Search for the cell housing the specified text and yield its (x, y) center coordinate. 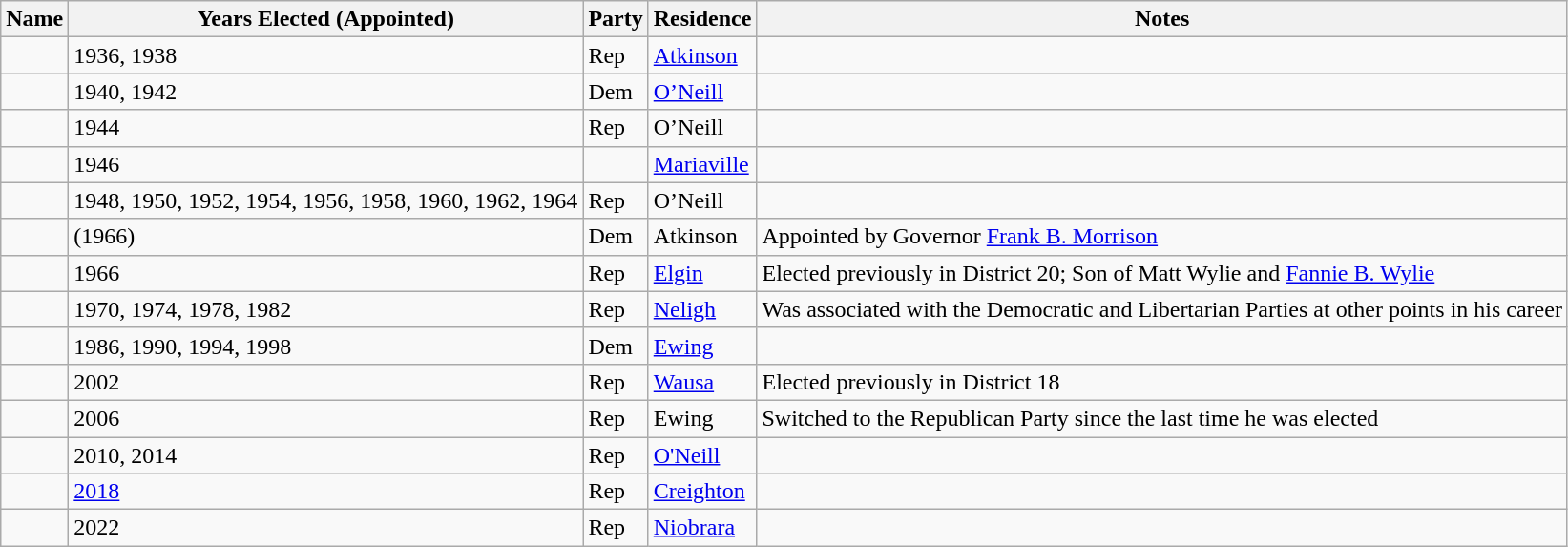
Niobrara (702, 528)
2006 (326, 418)
Name (34, 19)
1936, 1938 (326, 55)
Switched to the Republican Party since the last time he was elected (1162, 418)
1970, 1974, 1978, 1982 (326, 309)
Was associated with the Democratic and Libertarian Parties at other points in his career (1162, 309)
Neligh (702, 309)
Mariaville (702, 164)
1966 (326, 273)
Years Elected (Appointed) (326, 19)
Elected previously in District 18 (1162, 382)
1948, 1950, 1952, 1954, 1956, 1958, 1960, 1962, 1964 (326, 200)
2022 (326, 528)
1944 (326, 128)
Party (616, 19)
1940, 1942 (326, 92)
Wausa (702, 382)
O'Neill (702, 455)
(1966) (326, 237)
Appointed by Governor Frank B. Morrison (1162, 237)
2018 (326, 492)
Elected previously in District 20; Son of Matt Wylie and Fannie B. Wylie (1162, 273)
1986, 1990, 1994, 1998 (326, 346)
Residence (702, 19)
Notes (1162, 19)
Elgin (702, 273)
1946 (326, 164)
2010, 2014 (326, 455)
Creighton (702, 492)
2002 (326, 382)
